For the text-containing cell, return its midpoint in [x, y] coordinate format. 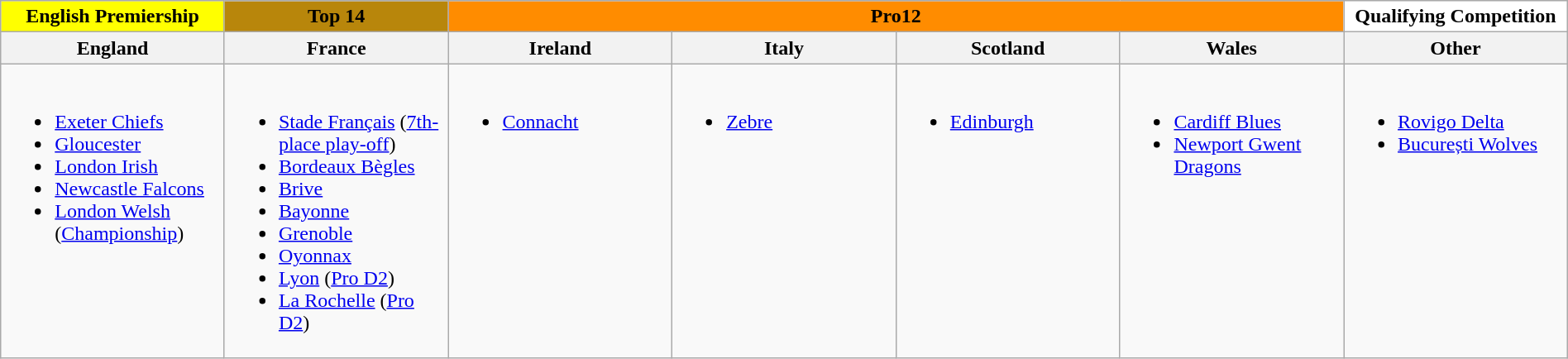
Top 14 [336, 17]
Scotland [1007, 48]
Other [1456, 48]
Qualifying Competition [1456, 17]
Italy [784, 48]
Wales [1232, 48]
Pro12 [896, 17]
Stade Français (7th-place play-off)Bordeaux BèglesBriveBayonneGrenobleOyonnaxLyon (Pro D2)La Rochelle (Pro D2) [336, 211]
Connacht [561, 211]
Edinburgh [1007, 211]
England [112, 48]
English Premiership [112, 17]
Rovigo Delta București Wolves [1456, 211]
Zebre [784, 211]
France [336, 48]
Exeter ChiefsGloucesterLondon IrishNewcastle FalconsLondon Welsh (Championship) [112, 211]
Ireland [561, 48]
Cardiff BluesNewport Gwent Dragons [1232, 211]
